Identify which cell holds the provided text, then report its [X, Y] central coordinate. 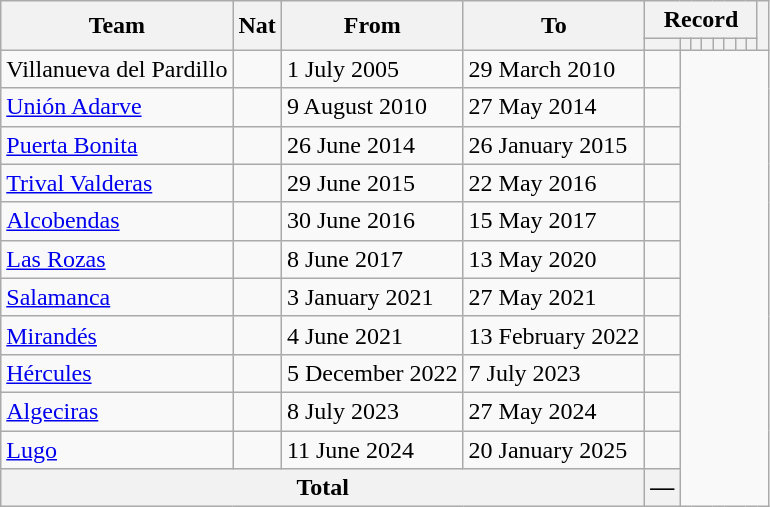
4 June 2021 [372, 335]
26 January 2015 [554, 145]
5 December 2022 [372, 373]
8 June 2017 [372, 259]
Villanueva del Pardillo [117, 69]
29 June 2015 [372, 183]
1 July 2005 [372, 69]
7 July 2023 [554, 373]
22 May 2016 [554, 183]
Algeciras [117, 411]
26 June 2014 [372, 145]
From [372, 26]
Team [117, 26]
27 May 2021 [554, 297]
Alcobendas [117, 221]
Record [701, 20]
3 January 2021 [372, 297]
Puerta Bonita [117, 145]
— [662, 488]
27 May 2014 [554, 107]
Unión Adarve [117, 107]
9 August 2010 [372, 107]
29 March 2010 [554, 69]
20 January 2025 [554, 449]
Total [323, 488]
13 May 2020 [554, 259]
15 May 2017 [554, 221]
11 June 2024 [372, 449]
8 July 2023 [372, 411]
Nat [257, 26]
Trival Valderas [117, 183]
Las Rozas [117, 259]
30 June 2016 [372, 221]
13 February 2022 [554, 335]
Lugo [117, 449]
Salamanca [117, 297]
Mirandés [117, 335]
Hércules [117, 373]
27 May 2024 [554, 411]
To [554, 26]
